Output the [X, Y] coordinate of the center of the cell containing the given text.  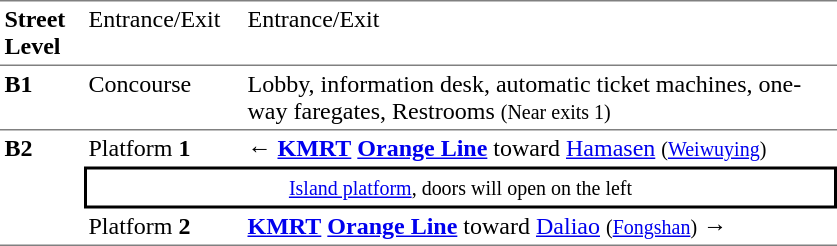
Concourse [164, 98]
B2 [42, 188]
KMRT Orange Line toward Daliao (Fongshan) → [540, 227]
Island platform, doors will open on the left [460, 187]
← KMRT Orange Line toward Hamasen (Weiwuying) [540, 148]
Platform 1 [164, 148]
Street Level [42, 33]
Lobby, information desk, automatic ticket machines, one-way faregates, Restrooms (Near exits 1) [540, 98]
Platform 2 [164, 227]
B1 [42, 98]
